Locate the cell with the specified text and output its [x, y] center coordinate. 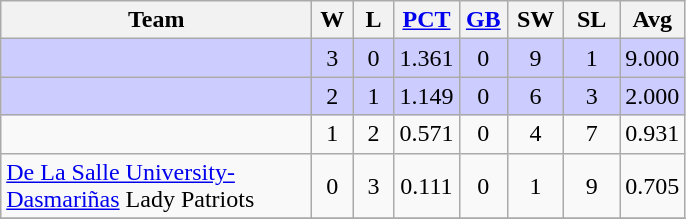
Team [156, 20]
L [374, 20]
1.361 [426, 58]
SW [536, 20]
6 [536, 96]
0.931 [652, 134]
SL [592, 20]
7 [592, 134]
GB [484, 20]
0.705 [652, 186]
W [332, 20]
4 [536, 134]
0.571 [426, 134]
PCT [426, 20]
0.111 [426, 186]
Avg [652, 20]
9.000 [652, 58]
1.149 [426, 96]
De La Salle University-Dasmariñas Lady Patriots [156, 186]
2.000 [652, 96]
